Return [x, y] of the center of cell containing provided text 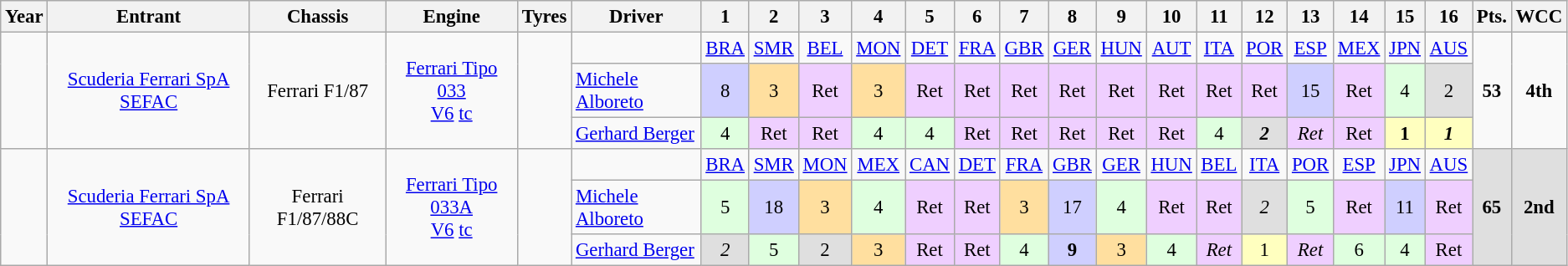
Driver [636, 17]
53 [1493, 91]
Entrant [149, 17]
13 [1310, 17]
Ferrari Tipo 033V6 tc [452, 91]
Tyres [544, 17]
4th [1539, 91]
16 [1448, 17]
Ferrari F1/87 [318, 91]
14 [1359, 17]
CAN [930, 165]
Ferrari F1/87/88C [318, 207]
10 [1171, 17]
AUT [1171, 49]
Year [24, 17]
18 [773, 207]
Chassis [318, 17]
12 [1265, 17]
Pts. [1493, 17]
WCC [1539, 17]
65 [1493, 207]
Ferrari Tipo 033AV6 tc [452, 207]
17 [1073, 207]
7 [1024, 17]
2nd [1539, 207]
Engine [452, 17]
